Detect which cell encompasses the target text, then output its (X, Y) center coordinate. 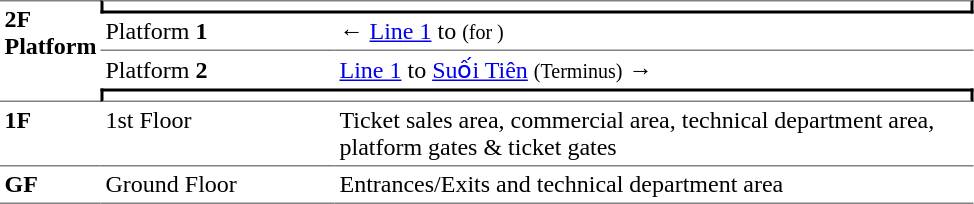
2FPlatform (50, 51)
Ground Floor (218, 184)
1F (50, 134)
Platform 1 (218, 33)
Platform 2 (218, 70)
← Line 1 to (for ) (654, 33)
Entrances/Exits and technical department area (654, 184)
GF (50, 184)
1st Floor (218, 134)
Ticket sales area, commercial area, technical department area, platform gates & ticket gates (654, 134)
Line 1 to Suối Tiên (Terminus) → (654, 70)
